Search for the cell housing the specified text and yield its (X, Y) center coordinate. 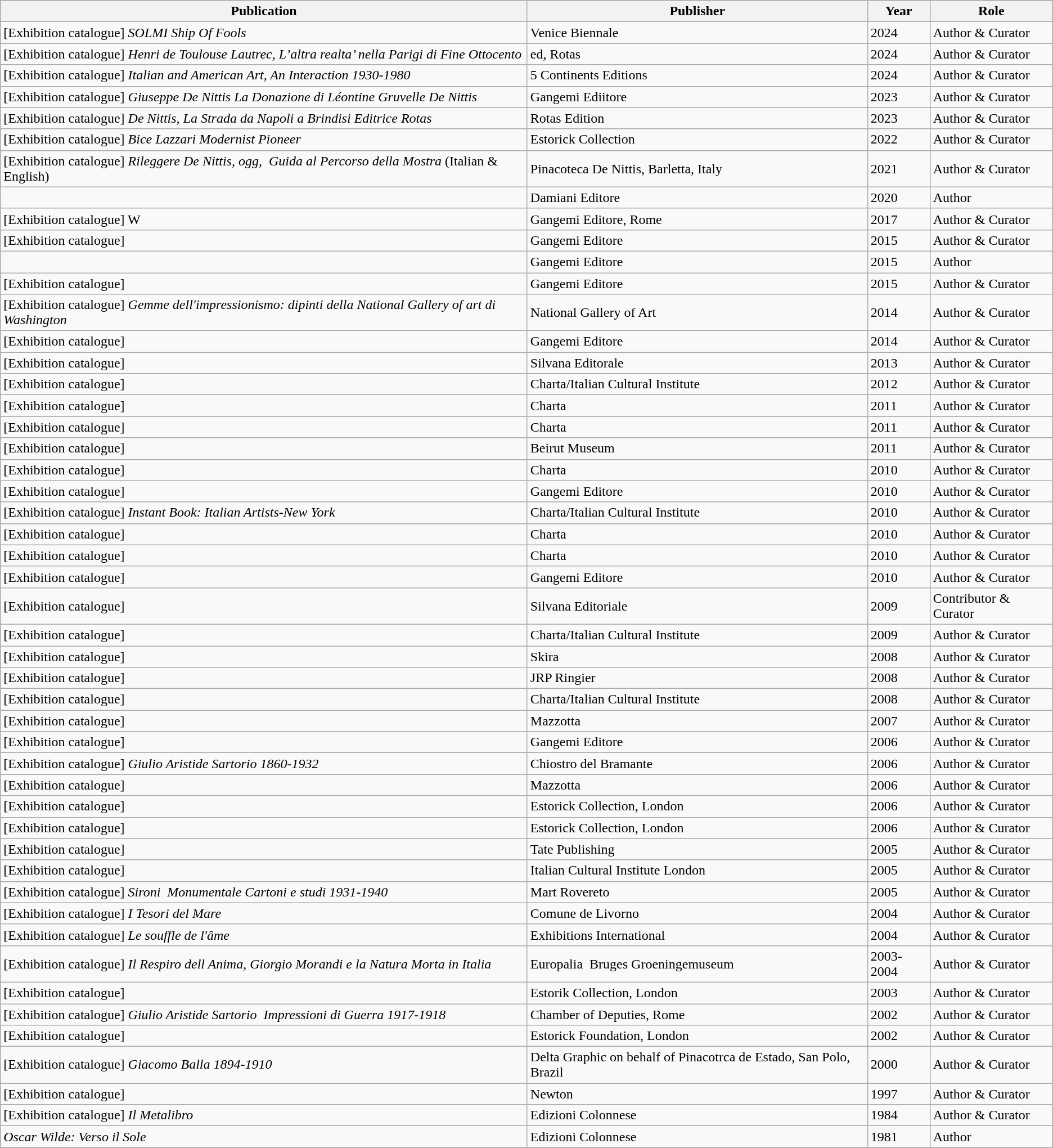
2017 (899, 219)
Year (899, 11)
Gangemi Ediitore (697, 97)
JRP Ringier (697, 678)
Europalia Bruges Groeningemuseum (697, 963)
[Exhibition catalogue] Giacomo Balla 1894-1910 (264, 1065)
Damiani Editore (697, 198)
[Exhibition catalogue] I Tesori del Mare (264, 913)
[Exhibition catalogue] SOLMI Ship Of Fools (264, 33)
Publisher (697, 11)
[Exhibition catalogue] Le souffle de l'âme (264, 935)
[Exhibition catalogue] Il Respiro dell Anima, Giorgio Morandi e la Natura Morta in Italia (264, 963)
2003 (899, 993)
Chamber of Deputies, Rome (697, 1015)
[Exhibition catalogue] Giuseppe De Nittis La Donazione di Léontine Gruvelle De Nittis (264, 97)
Silvana Editoriale (697, 606)
Gangemi Editore, Rome (697, 219)
Contributor & Curator (991, 606)
2003-2004 (899, 963)
National Gallery of Art (697, 313)
Skira (697, 657)
2000 (899, 1065)
[Exhibition catalogue] Italian and American Art, An Interaction 1930-1980 (264, 75)
Publication (264, 11)
2012 (899, 384)
Pinacoteca De Nittis, Barletta, Italy (697, 169)
Estorick Collection (697, 140)
Role (991, 11)
[Exhibition catalogue] W (264, 219)
[Exhibition catalogue] Giulio Aristide Sartorio Impressioni di Guerra 1917-1918 (264, 1015)
2022 (899, 140)
[Exhibition catalogue] Gemme dell'impressionismo: dipinti della National Gallery of art di Washington (264, 313)
[Exhibition catalogue] Giulio Aristide Sartorio 1860-1932 (264, 764)
ed, Rotas (697, 54)
Estorick Foundation, London (697, 1036)
Oscar Wilde: Verso il Sole (264, 1137)
[Exhibition catalogue] De Nittis, La Strada da Napoli a Brindisi Editrice Rotas (264, 118)
Delta Graphic on behalf of Pinacotrca de Estado, San Polo, Brazil (697, 1065)
Rotas Edition (697, 118)
Exhibitions International (697, 935)
2013 (899, 363)
[Exhibition catalogue] Instant Book: Italian Artists-New York (264, 513)
1997 (899, 1094)
1984 (899, 1115)
[Exhibition catalogue] Il Metalibro (264, 1115)
1981 (899, 1137)
Chiostro del Bramante (697, 764)
[Exhibition catalogue] Henri de Toulouse Lautrec, L’altra realta’ nella Parigi di Fine Ottocento (264, 54)
2020 (899, 198)
5 Continents Editions (697, 75)
2007 (899, 721)
Venice Biennale (697, 33)
Comune de Livorno (697, 913)
Beirut Museum (697, 449)
Newton (697, 1094)
Tate Publishing (697, 849)
Estorik Collection, London (697, 993)
[Exhibition catalogue] Sironi Monumentale Cartoni e studi 1931-1940 (264, 892)
2021 (899, 169)
[Exhibition catalogue] Rileggere De Nittis, ogg, Guida al Percorso della Mostra (Italian & English) (264, 169)
Mart Rovereto (697, 892)
[Exhibition catalogue] Bice Lazzari Modernist Pioneer (264, 140)
Silvana Editorale (697, 363)
Italian Cultural Institute London (697, 871)
